Locate the cell with the specified text and output its [x, y] center coordinate. 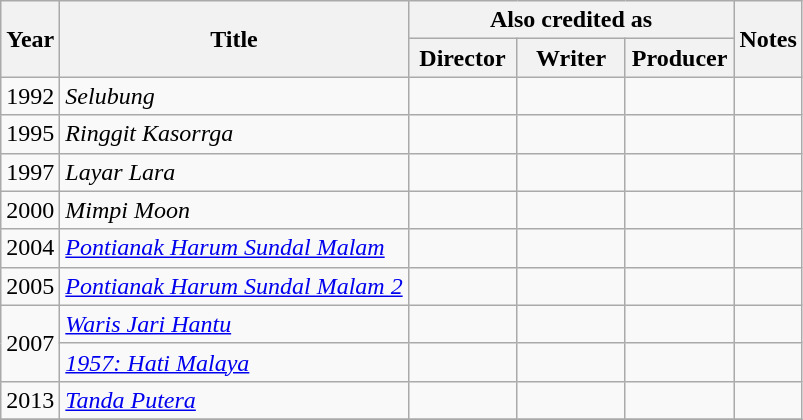
2000 [30, 210]
Mimpi Moon [234, 210]
1997 [30, 172]
Year [30, 39]
Notes [768, 39]
1995 [30, 134]
Selubung [234, 96]
Tanda Putera [234, 400]
Title [234, 39]
Pontianak Harum Sundal Malam 2 [234, 286]
2007 [30, 343]
2013 [30, 400]
Pontianak Harum Sundal Malam [234, 248]
Also credited as [571, 20]
2005 [30, 286]
Writer [572, 58]
Ringgit Kasorrga [234, 134]
Layar Lara [234, 172]
1957: Hati Malaya [234, 362]
Director [462, 58]
1992 [30, 96]
Producer [680, 58]
2004 [30, 248]
Waris Jari Hantu [234, 324]
